Provide the [X, Y] coordinate of the cell's center where the given text is located.  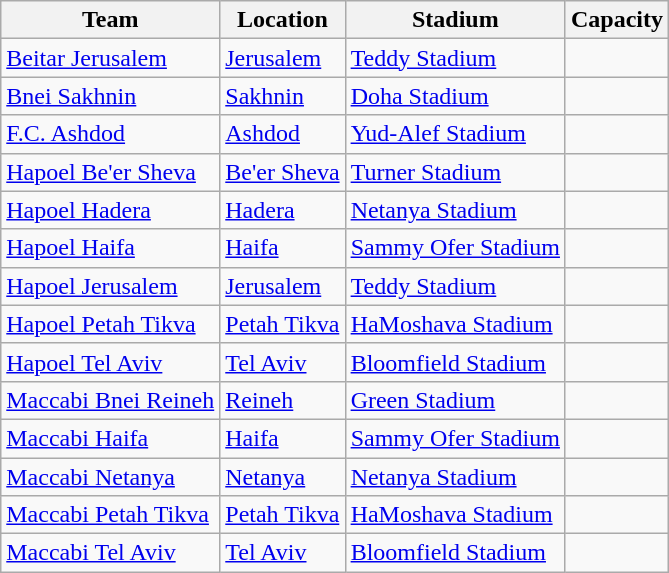
Team [110, 20]
Maccabi Netanya [110, 477]
Hapoel Petah Tikva [110, 324]
Reineh [282, 400]
Hapoel Haifa [110, 248]
Ashdod [282, 134]
Maccabi Bnei Reineh [110, 400]
Stadium [455, 20]
Hapoel Be'er Sheva [110, 172]
Hapoel Hadera [110, 210]
Doha Stadium [455, 96]
Yud-Alef Stadium [455, 134]
Sakhnin [282, 96]
Maccabi Haifa [110, 438]
Hadera [282, 210]
Maccabi Petah Tikva [110, 515]
Beitar Jerusalem [110, 58]
Capacity [616, 20]
F.C. Ashdod [110, 134]
Turner Stadium [455, 172]
Hapoel Jerusalem [110, 286]
Be'er Sheva [282, 172]
Netanya [282, 477]
Bnei Sakhnin [110, 96]
Green Stadium [455, 400]
Maccabi Tel Aviv [110, 553]
Hapoel Tel Aviv [110, 362]
Location [282, 20]
